Locate the cell with the specified text and output its (X, Y) center coordinate. 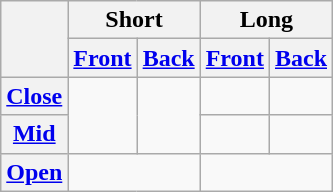
Short (134, 20)
Close (34, 96)
Mid (34, 134)
Long (266, 20)
Open (34, 172)
